Search for the cell housing the specified text and yield its [X, Y] center coordinate. 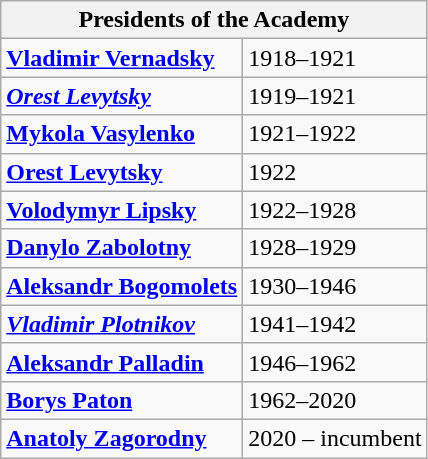
Volodymyr Lipsky [122, 210]
Vladimir Vernadsky [122, 58]
Borys Paton [122, 400]
Aleksandr Bogomolets [122, 286]
1919–1921 [335, 96]
Aleksandr Palladin [122, 362]
1922–1928 [335, 210]
1941–1942 [335, 324]
Danylo Zabolotny [122, 248]
1928–1929 [335, 248]
Mykola Vasylenko [122, 134]
1918–1921 [335, 58]
1946–1962 [335, 362]
2020 – incumbent [335, 438]
1962–2020 [335, 400]
1922 [335, 172]
Presidents of the Academy [214, 20]
1921–1922 [335, 134]
1930–1946 [335, 286]
Anatoly Zagorodny [122, 438]
Vladimir Plotnikov [122, 324]
